Scan for the cell matching the given text and deliver its (X, Y) coordinate at center. 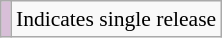
Indicates single release (116, 19)
